Pinpoint the cell where the given text exists, returning its [X, Y] midpoint coordinate. 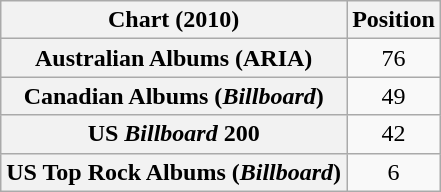
Chart (2010) [174, 20]
Canadian Albums (Billboard) [174, 96]
76 [394, 58]
Position [394, 20]
49 [394, 96]
Australian Albums (ARIA) [174, 58]
US Billboard 200 [174, 134]
6 [394, 172]
42 [394, 134]
US Top Rock Albums (Billboard) [174, 172]
